From the cell containing the given text, extract its center point as (X, Y) coordinate. 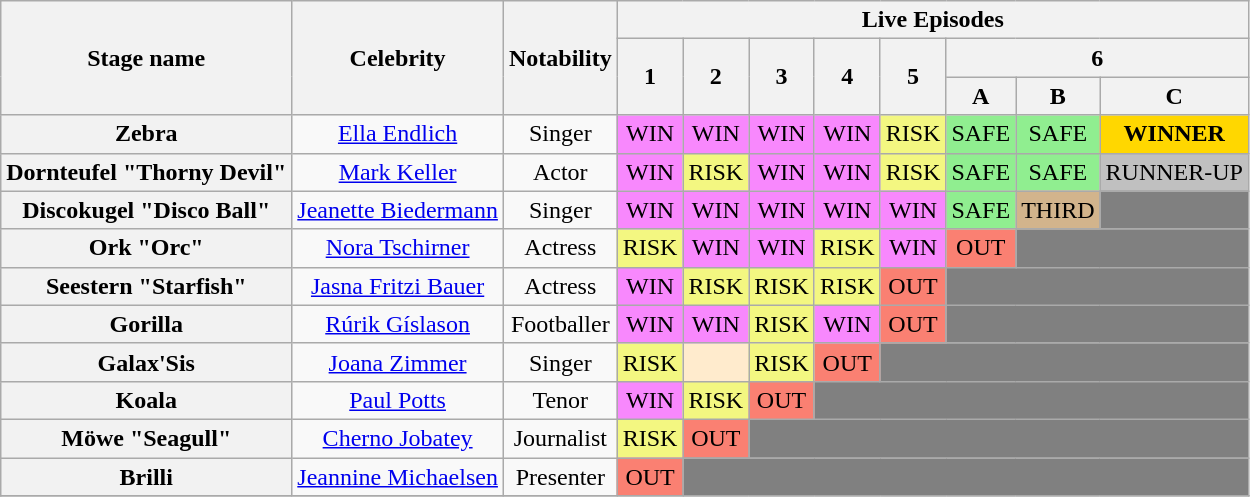
3 (782, 77)
5 (913, 77)
Galax'Sis (146, 362)
Mark Keller (398, 172)
Seestern "Starfish" (146, 286)
Joana Zimmer (398, 362)
Presenter (560, 477)
4 (847, 77)
Footballer (560, 324)
Jeanette Biedermann (398, 210)
Actor (560, 172)
Koala (146, 400)
Zebra (146, 134)
Paul Potts (398, 400)
Live Episodes (932, 20)
A (981, 96)
RUNNER-UP (1174, 172)
2 (716, 77)
Tenor (560, 400)
Celebrity (398, 58)
Dornteufel "Thorny Devil" (146, 172)
C (1174, 96)
B (1058, 96)
Cherno Jobatey (398, 438)
Nora Tschirner (398, 248)
Gorilla (146, 324)
Journalist (560, 438)
Notability (560, 58)
Jasna Fritzi Bauer (398, 286)
Ella Endlich (398, 134)
1 (650, 77)
Rúrik Gíslason (398, 324)
THIRD (1058, 210)
Jeannine Michaelsen (398, 477)
WINNER (1174, 134)
Discokugel "Disco Ball" (146, 210)
Brilli (146, 477)
Möwe "Seagull" (146, 438)
Ork "Orc" (146, 248)
Stage name (146, 58)
6 (1098, 58)
